Return (x, y) of the center of cell containing provided text 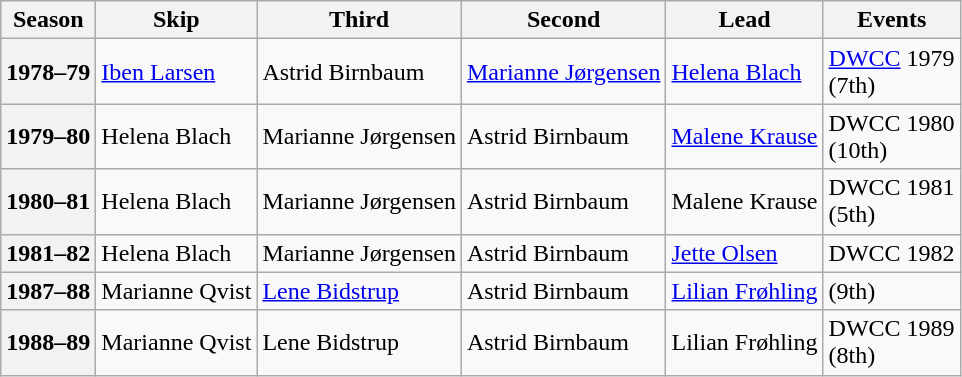
1988–89 (48, 342)
Events (892, 20)
DWCC 1982 (892, 253)
(9th) (892, 291)
1980–81 (48, 202)
Second (564, 20)
1987–88 (48, 291)
1978–79 (48, 72)
Lead (744, 20)
DWCC 1980 (10th) (892, 136)
Season (48, 20)
DWCC 1979 (7th) (892, 72)
Iben Larsen (176, 72)
1981–82 (48, 253)
Jette Olsen (744, 253)
DWCC 1989 (8th) (892, 342)
Skip (176, 20)
DWCC 1981 (5th) (892, 202)
1979–80 (48, 136)
Third (360, 20)
